Scan for the cell matching the given text and deliver its (X, Y) coordinate at center. 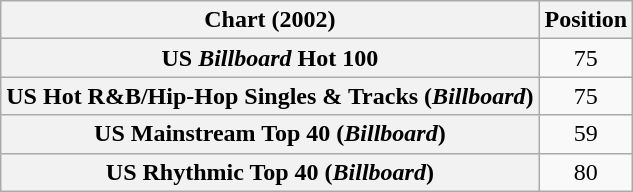
Chart (2002) (270, 20)
Position (586, 20)
US Billboard Hot 100 (270, 58)
US Rhythmic Top 40 (Billboard) (270, 172)
59 (586, 134)
US Hot R&B/Hip-Hop Singles & Tracks (Billboard) (270, 96)
80 (586, 172)
US Mainstream Top 40 (Billboard) (270, 134)
